Detect which cell encompasses the target text, then output its [x, y] center coordinate. 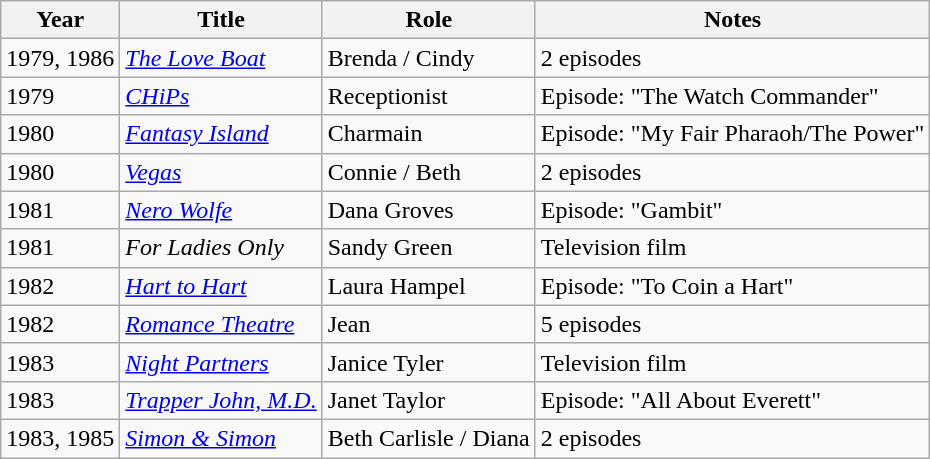
1979, 1986 [60, 58]
Laura Hampel [428, 286]
Receptionist [428, 96]
Connie / Beth [428, 172]
For Ladies Only [221, 248]
Episode: "The Watch Commander" [732, 96]
Janice Tyler [428, 362]
Charmain [428, 134]
Brenda / Cindy [428, 58]
Jean [428, 324]
Episode: "To Coin a Hart" [732, 286]
Romance Theatre [221, 324]
Notes [732, 20]
Simon & Simon [221, 438]
Hart to Hart [221, 286]
Night Partners [221, 362]
Episode: "All About Everett" [732, 400]
1979 [60, 96]
Role [428, 20]
5 episodes [732, 324]
1983, 1985 [60, 438]
Trapper John, M.D. [221, 400]
CHiPs [221, 96]
Fantasy Island [221, 134]
The Love Boat [221, 58]
Vegas [221, 172]
Sandy Green [428, 248]
Year [60, 20]
Dana Groves [428, 210]
Beth Carlisle / Diana [428, 438]
Janet Taylor [428, 400]
Episode: "Gambit" [732, 210]
Nero Wolfe [221, 210]
Title [221, 20]
Episode: "My Fair Pharaoh/The Power" [732, 134]
